Scan for the cell matching the given text and deliver its [X, Y] coordinate at center. 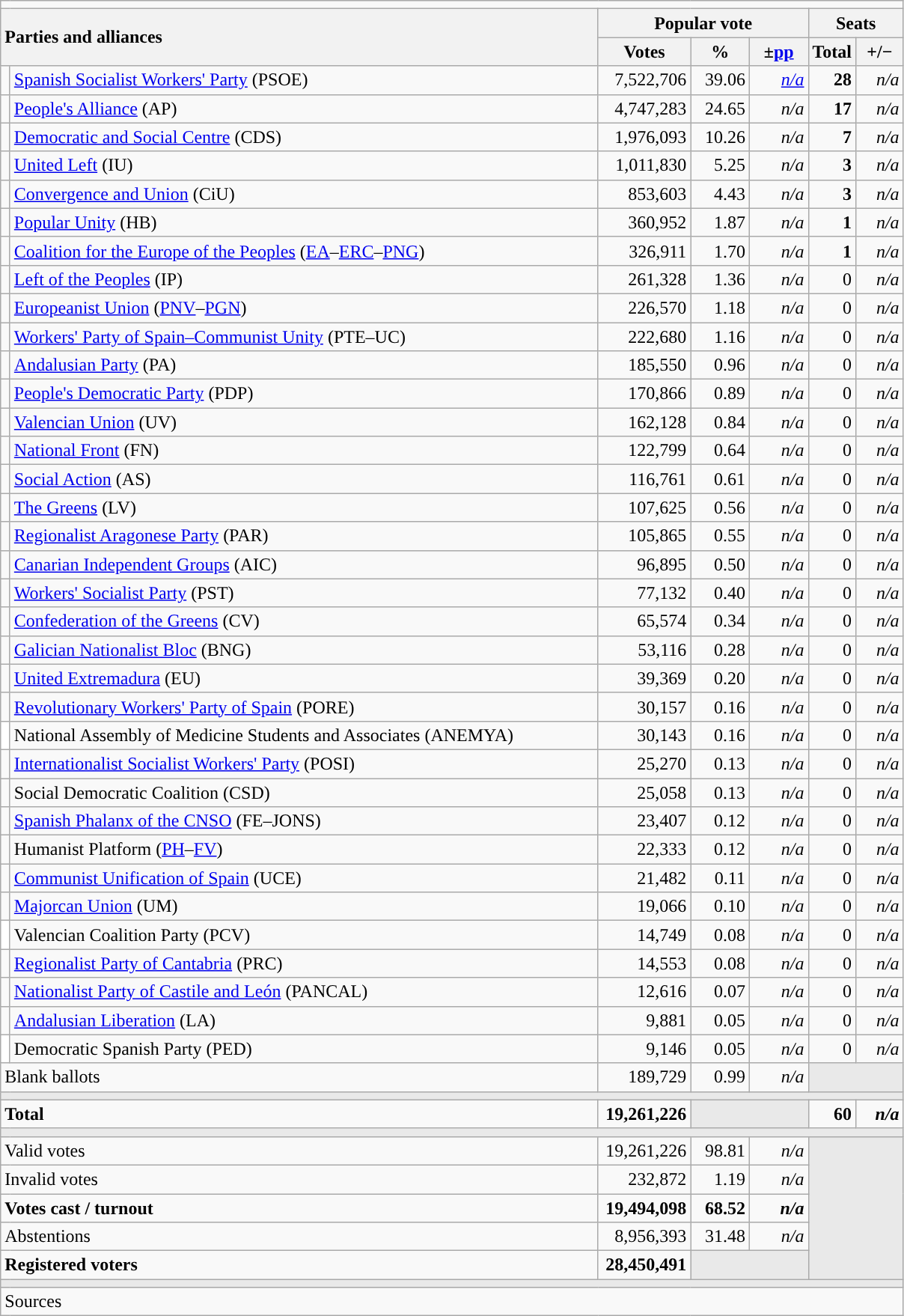
9,881 [644, 1020]
Valid votes [299, 1151]
14,553 [644, 963]
Revolutionary Workers' Party of Spain (PORE) [304, 707]
Invalid votes [299, 1179]
1.16 [720, 336]
National Assembly of Medicine Students and Associates (ANEMYA) [304, 735]
Blank ballots [299, 1077]
National Front (FN) [304, 451]
Votes [644, 52]
39.06 [720, 80]
Votes cast / turnout [299, 1207]
25,270 [644, 764]
65,574 [644, 621]
Social Democratic Coalition (CSD) [304, 793]
0.34 [720, 621]
Europeanist Union (PNV–PGN) [304, 308]
19,066 [644, 907]
12,616 [644, 992]
1.36 [720, 279]
19,494,098 [644, 1207]
0.28 [720, 650]
Regionalist Party of Cantabria (PRC) [304, 963]
Confederation of the Greens (CV) [304, 621]
±pp [778, 52]
23,407 [644, 821]
Spanish Socialist Workers' Party (PSOE) [304, 80]
Regionalist Aragonese Party (PAR) [304, 536]
Andalusian Liberation (LA) [304, 1020]
24.65 [720, 109]
25,058 [644, 793]
1,976,093 [644, 137]
Galician Nationalist Bloc (BNG) [304, 650]
189,729 [644, 1077]
0.55 [720, 536]
Social Action (AS) [304, 479]
Spanish Phalanx of the CNSO (FE–JONS) [304, 821]
Popular Unity (HB) [304, 222]
222,680 [644, 336]
77,132 [644, 593]
360,952 [644, 222]
1.70 [720, 251]
170,866 [644, 394]
162,128 [644, 422]
0.61 [720, 479]
31.48 [720, 1237]
107,625 [644, 508]
Humanist Platform (PH–FV) [304, 850]
122,799 [644, 451]
1.19 [720, 1179]
853,603 [644, 194]
7,522,706 [644, 80]
14,749 [644, 935]
Andalusian Party (PA) [304, 365]
0.64 [720, 451]
Majorcan Union (UM) [304, 907]
0.84 [720, 422]
Abstentions [299, 1237]
326,911 [644, 251]
Democratic Spanish Party (PED) [304, 1049]
People's Alliance (AP) [304, 109]
Workers' Party of Spain–Communist Unity (PTE–UC) [304, 336]
+/− [880, 52]
9,146 [644, 1049]
People's Democratic Party (PDP) [304, 394]
The Greens (LV) [304, 508]
Sources [452, 1302]
232,872 [644, 1179]
0.99 [720, 1077]
17 [832, 109]
Democratic and Social Centre (CDS) [304, 137]
Canarian Independent Groups (AIC) [304, 564]
105,865 [644, 536]
Parties and alliances [299, 37]
Convergence and Union (CiU) [304, 194]
261,328 [644, 279]
39,369 [644, 678]
96,895 [644, 564]
0.10 [720, 907]
28,450,491 [644, 1265]
116,761 [644, 479]
United Left (IU) [304, 165]
Valencian Coalition Party (PCV) [304, 935]
% [720, 52]
0.07 [720, 992]
Coalition for the Europe of the Peoples (EA–ERC–PNG) [304, 251]
60 [832, 1114]
Registered voters [299, 1265]
28 [832, 80]
0.89 [720, 394]
4,747,283 [644, 109]
Popular vote [703, 23]
1,011,830 [644, 165]
226,570 [644, 308]
Valencian Union (UV) [304, 422]
Internationalist Socialist Workers' Party (POSI) [304, 764]
0.56 [720, 508]
Left of the Peoples (IP) [304, 279]
United Extremadura (EU) [304, 678]
0.50 [720, 564]
Seats [856, 23]
Communist Unification of Spain (UCE) [304, 878]
1.18 [720, 308]
30,157 [644, 707]
21,482 [644, 878]
0.20 [720, 678]
53,116 [644, 650]
68.52 [720, 1207]
1.87 [720, 222]
98.81 [720, 1151]
30,143 [644, 735]
Nationalist Party of Castile and León (PANCAL) [304, 992]
Workers' Socialist Party (PST) [304, 593]
0.11 [720, 878]
5.25 [720, 165]
7 [832, 137]
8,956,393 [644, 1237]
22,333 [644, 850]
10.26 [720, 137]
0.40 [720, 593]
185,550 [644, 365]
4.43 [720, 194]
0.96 [720, 365]
